Identify which cell holds the provided text, then report its (x, y) central coordinate. 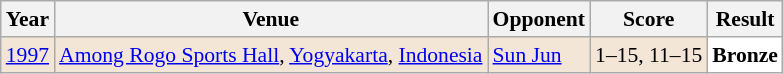
Bronze (745, 55)
Year (28, 19)
Result (745, 19)
1997 (28, 55)
Score (648, 19)
Venue (270, 19)
Among Rogo Sports Hall, Yogyakarta, Indonesia (270, 55)
Sun Jun (540, 55)
Opponent (540, 19)
1–15, 11–15 (648, 55)
